Identify which cell holds the provided text, then report its (X, Y) central coordinate. 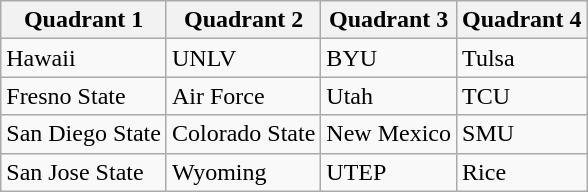
UNLV (243, 58)
New Mexico (389, 134)
Tulsa (522, 58)
UTEP (389, 172)
BYU (389, 58)
Quadrant 4 (522, 20)
Wyoming (243, 172)
Fresno State (84, 96)
Quadrant 2 (243, 20)
Quadrant 3 (389, 20)
TCU (522, 96)
Rice (522, 172)
SMU (522, 134)
San Diego State (84, 134)
Air Force (243, 96)
Utah (389, 96)
Colorado State (243, 134)
Hawaii (84, 58)
San Jose State (84, 172)
Quadrant 1 (84, 20)
